Search for the cell housing the specified text and yield its (x, y) center coordinate. 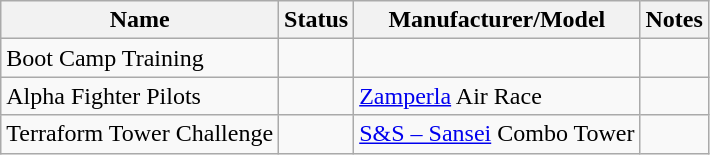
Name (140, 20)
S&S – Sansei Combo Tower (497, 134)
Terraform Tower Challenge (140, 134)
Status (316, 20)
Manufacturer/Model (497, 20)
Notes (674, 20)
Zamperla Air Race (497, 96)
Boot Camp Training (140, 58)
Alpha Fighter Pilots (140, 96)
